Extract the [X, Y] coordinate from the center of the cell holding the provided text.  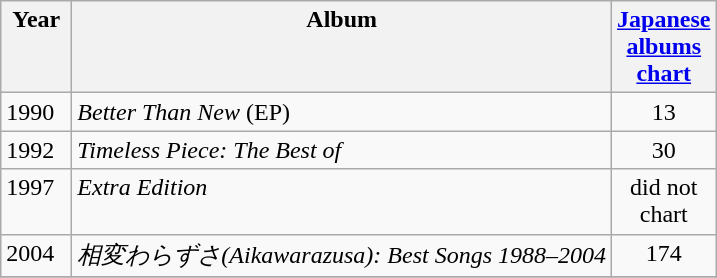
Year [36, 47]
1992 [36, 150]
1990 [36, 112]
相変わらずさ(Aikawarazusa): Best Songs 1988–2004 [342, 256]
1997 [36, 202]
2004 [36, 256]
174 [664, 256]
Timeless Piece: The Best of [342, 150]
Japanese albums chart [664, 47]
Album [342, 47]
Extra Edition [342, 202]
did not chart [664, 202]
Better Than New (EP) [342, 112]
13 [664, 112]
30 [664, 150]
